Return the [x, y] coordinate for the center point of the cell that contains the specified text.  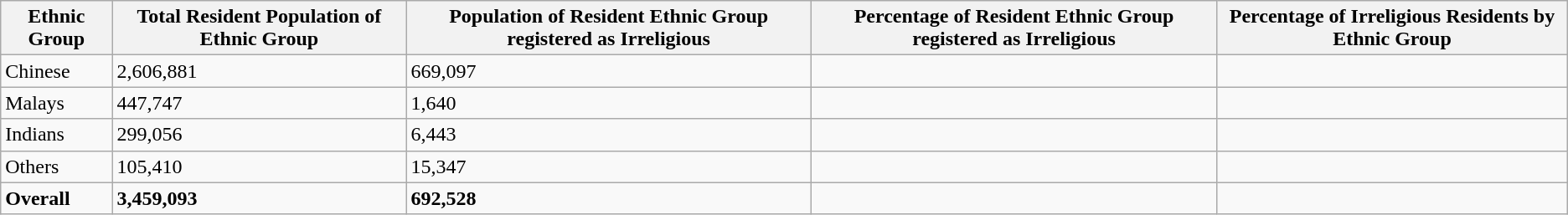
6,443 [608, 135]
Others [57, 166]
Population of Resident Ethnic Group registered as Irreligious [608, 28]
Ethnic Group [57, 28]
105,410 [260, 166]
692,528 [608, 198]
3,459,093 [260, 198]
Overall [57, 198]
Indians [57, 135]
Percentage of Irreligious Residents by Ethnic Group [1392, 28]
Percentage of Resident Ethnic Group registered as Irreligious [1014, 28]
15,347 [608, 166]
669,097 [608, 71]
1,640 [608, 103]
299,056 [260, 135]
2,606,881 [260, 71]
Malays [57, 103]
Chinese [57, 71]
Total Resident Population of Ethnic Group [260, 28]
447,747 [260, 103]
